Provide the [X, Y] coordinate of the cell's center where the given text is located.  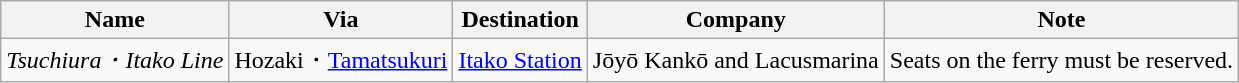
Itako Station [520, 60]
Company [736, 20]
Seats on the ferry must be reserved. [1061, 60]
Via [341, 20]
Tsuchiura・Itako Line [115, 60]
Jōyō Kankō and Lacusmarina [736, 60]
Note [1061, 20]
Hozaki・Tamatsukuri [341, 60]
Destination [520, 20]
Name [115, 20]
